Determine the [X, Y] coordinate at the center of the cell enclosing the given text.  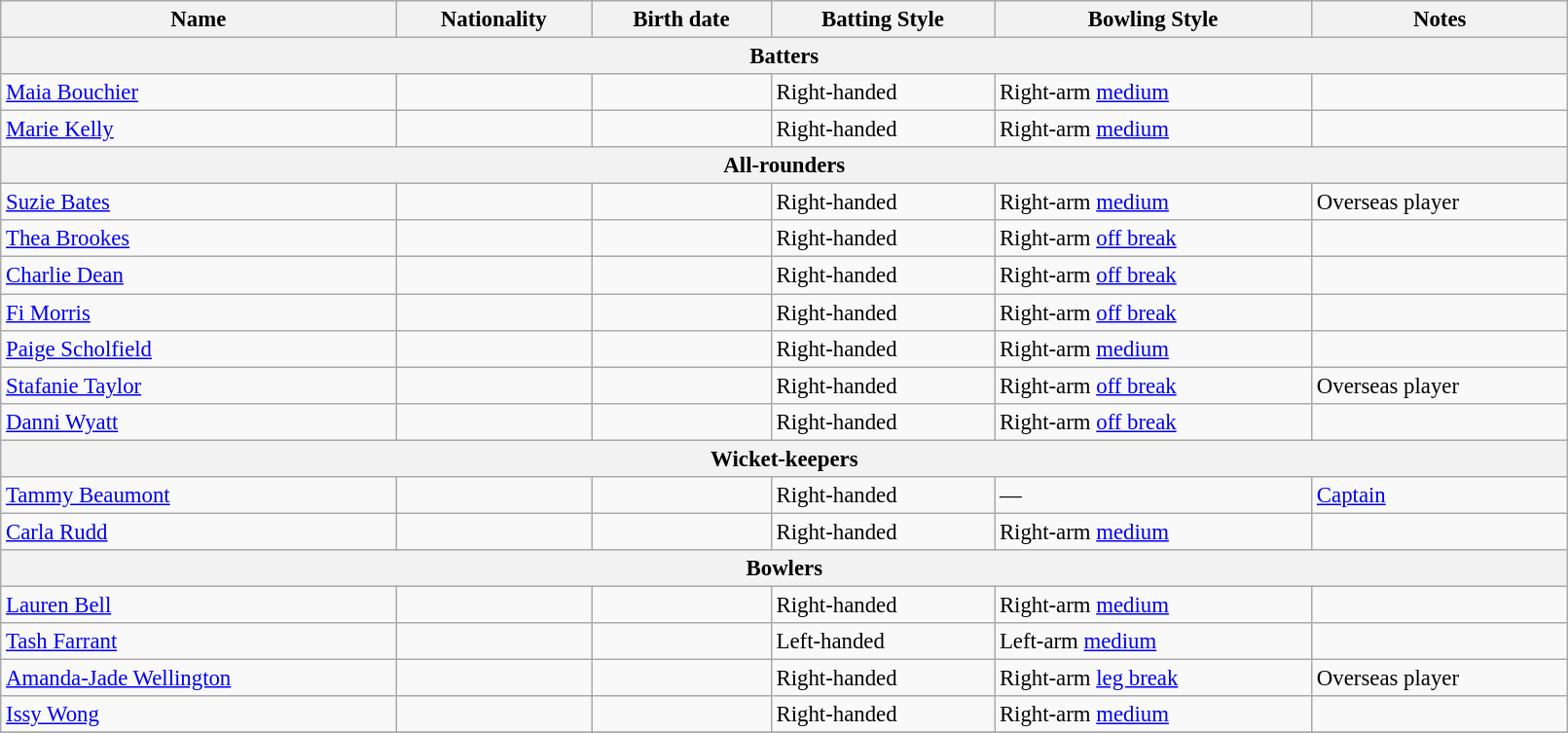
All-rounders [784, 165]
Right-arm leg break [1153, 678]
Marie Kelly [199, 129]
Tash Farrant [199, 641]
Birth date [681, 19]
Amanda-Jade Wellington [199, 678]
Stafanie Taylor [199, 385]
Left-arm medium [1153, 641]
Maia Bouchier [199, 92]
Bowlers [784, 568]
Charlie Dean [199, 275]
Fi Morris [199, 312]
Wicket-keepers [784, 458]
Name [199, 19]
Notes [1440, 19]
Batters [784, 56]
Lauren Bell [199, 605]
Issy Wong [199, 715]
Thea Brookes [199, 238]
Left-handed [882, 641]
— [1153, 495]
Nationality [494, 19]
Danni Wyatt [199, 421]
Suzie Bates [199, 202]
Bowling Style [1153, 19]
Carla Rudd [199, 531]
Batting Style [882, 19]
Tammy Beaumont [199, 495]
Captain [1440, 495]
Paige Scholfield [199, 348]
